Scan for the cell matching the given text and deliver its [X, Y] coordinate at center. 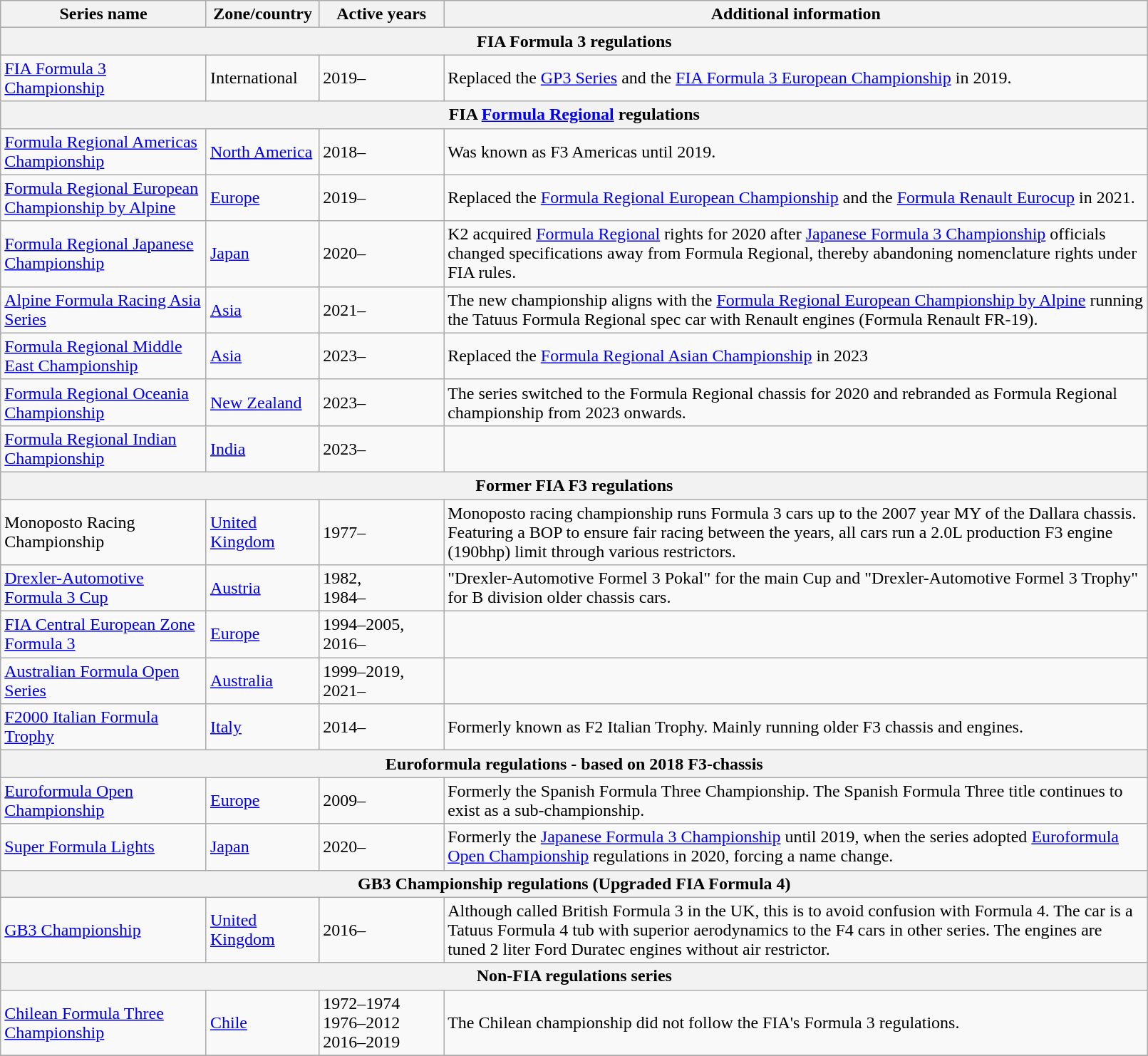
Formerly the Spanish Formula Three Championship. The Spanish Formula Three title continues to exist as a sub-championship. [796, 801]
International [262, 78]
Was known as F3 Americas until 2019. [796, 151]
F2000 Italian Formula Trophy [104, 727]
Replaced the Formula Regional European Championship and the Formula Renault Eurocup in 2021. [796, 198]
North America [262, 151]
Replaced the GP3 Series and the FIA Formula 3 European Championship in 2019. [796, 78]
Monoposto Racing Championship [104, 532]
Formula Regional Oceania Championship [104, 402]
GB3 Championship [104, 930]
Formula Regional Middle East Championship [104, 356]
Austria [262, 589]
The series switched to the Formula Regional chassis for 2020 and rebranded as Formula Regional championship from 2023 onwards. [796, 402]
2021– [382, 309]
2018– [382, 151]
FIA Formula Regional regulations [574, 115]
Formula Regional Indian Championship [104, 449]
2009– [382, 801]
Chilean Formula Three Championship [104, 1023]
FIA Formula 3 Championship [104, 78]
1994–2005,2016– [382, 634]
2016– [382, 930]
FIA Central European Zone Formula 3 [104, 634]
1977– [382, 532]
Non-FIA regulations series [574, 976]
Italy [262, 727]
Formerly known as F2 Italian Trophy. Mainly running older F3 chassis and engines. [796, 727]
Australian Formula Open Series [104, 681]
New Zealand [262, 402]
Australia [262, 681]
1999–2019,2021– [382, 681]
"Drexler-Automotive Formel 3 Pokal" for the main Cup and "Drexler-Automotive Formel 3 Trophy" for B division older chassis cars. [796, 589]
Formula Regional European Championship by Alpine [104, 198]
FIA Formula 3 regulations [574, 41]
Active years [382, 14]
Super Formula Lights [104, 847]
Euroformula Open Championship [104, 801]
Formula Regional Americas Championship [104, 151]
Additional information [796, 14]
Chile [262, 1023]
Formula Regional Japanese Championship [104, 254]
1972–1974 1976–2012 2016–2019 [382, 1023]
Drexler-Automotive Formula 3 Cup [104, 589]
Euroformula regulations - based on 2018 F3-chassis [574, 764]
The Chilean championship did not follow the FIA's Formula 3 regulations. [796, 1023]
Replaced the Formula Regional Asian Championship in 2023 [796, 356]
GB3 Championship regulations (Upgraded FIA Formula 4) [574, 884]
Zone/country [262, 14]
1982,1984– [382, 589]
Series name [104, 14]
Former FIA F3 regulations [574, 485]
2014– [382, 727]
India [262, 449]
Alpine Formula Racing Asia Series [104, 309]
